Determine the (X, Y) coordinate at the center of the cell enclosing the given text.  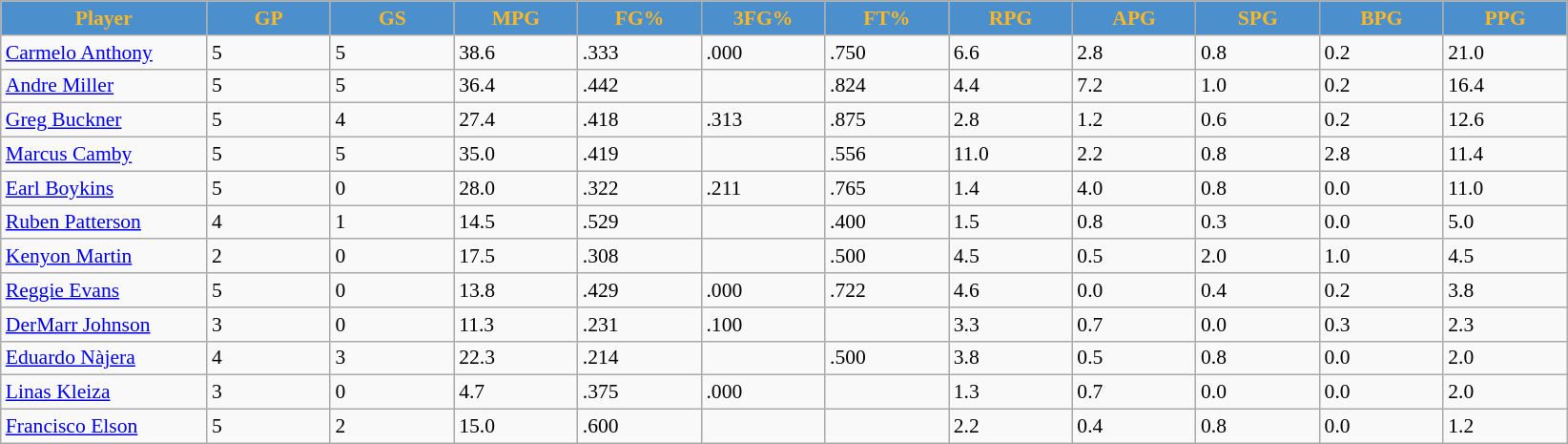
SPG (1258, 18)
0.6 (1258, 120)
Linas Kleiza (104, 392)
1.5 (1011, 222)
38.6 (516, 53)
3FG% (763, 18)
12.6 (1505, 120)
PPG (1505, 18)
.400 (887, 222)
27.4 (516, 120)
14.5 (516, 222)
Carmelo Anthony (104, 53)
17.5 (516, 257)
22.3 (516, 358)
1 (392, 222)
Ruben Patterson (104, 222)
2.3 (1505, 325)
GP (269, 18)
Reggie Evans (104, 290)
15.0 (516, 427)
.824 (887, 86)
.375 (640, 392)
.333 (640, 53)
.722 (887, 290)
.556 (887, 155)
5.0 (1505, 222)
4.4 (1011, 86)
.214 (640, 358)
.231 (640, 325)
.442 (640, 86)
GS (392, 18)
11.4 (1505, 155)
.750 (887, 53)
4.0 (1134, 188)
.313 (763, 120)
APG (1134, 18)
.308 (640, 257)
BPG (1382, 18)
.765 (887, 188)
.418 (640, 120)
3.3 (1011, 325)
16.4 (1505, 86)
13.8 (516, 290)
.600 (640, 427)
.529 (640, 222)
11.3 (516, 325)
Greg Buckner (104, 120)
28.0 (516, 188)
DerMarr Johnson (104, 325)
Earl Boykins (104, 188)
.211 (763, 188)
1.4 (1011, 188)
Eduardo Nàjera (104, 358)
.419 (640, 155)
Francisco Elson (104, 427)
.322 (640, 188)
1.3 (1011, 392)
35.0 (516, 155)
4.6 (1011, 290)
Kenyon Martin (104, 257)
21.0 (1505, 53)
MPG (516, 18)
36.4 (516, 86)
4.7 (516, 392)
Player (104, 18)
.875 (887, 120)
7.2 (1134, 86)
RPG (1011, 18)
.429 (640, 290)
.100 (763, 325)
FT% (887, 18)
6.6 (1011, 53)
FG% (640, 18)
Marcus Camby (104, 155)
Andre Miller (104, 86)
